Find where the given text appears and provide that cell's center as [x, y] coordinate. 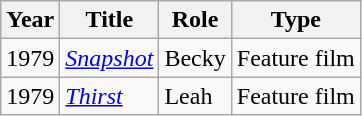
Thirst [110, 96]
Snapshot [110, 58]
Becky [195, 58]
Year [30, 20]
Leah [195, 96]
Title [110, 20]
Role [195, 20]
Type [296, 20]
